Output the (X, Y) coordinate of the center of the cell containing the given text.  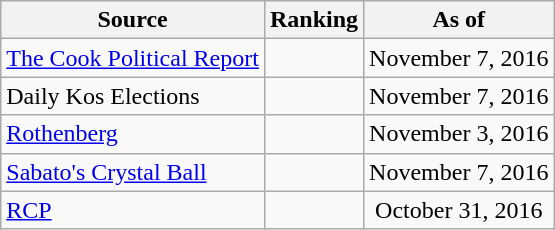
The Cook Political Report (133, 58)
As of (459, 20)
Sabato's Crystal Ball (133, 172)
November 3, 2016 (459, 134)
RCP (133, 210)
Ranking (314, 20)
Source (133, 20)
October 31, 2016 (459, 210)
Rothenberg (133, 134)
Daily Kos Elections (133, 96)
